Determine the (X, Y) coordinate at the center of the cell enclosing the given text.  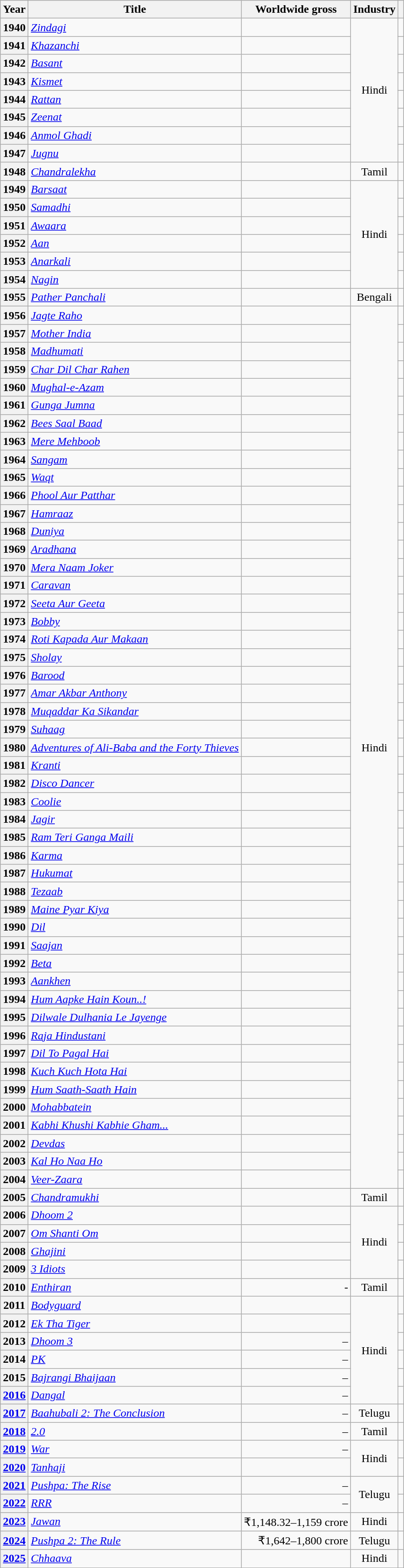
Pushpa: The Rise (135, 1485)
Nagin (135, 279)
1989 (14, 909)
1944 (14, 99)
Title (135, 9)
2000 (14, 1107)
1994 (14, 999)
Mughal-e-Azam (135, 387)
1962 (14, 423)
Mera Naam Joker (135, 567)
1945 (14, 117)
Caravan (135, 585)
1950 (14, 207)
Kranti (135, 765)
Ram Teri Ganga Maili (135, 837)
Tezaab (135, 891)
1964 (14, 459)
1960 (14, 387)
Saajan (135, 945)
Dil To Pagal Hai (135, 1053)
2005 (14, 1197)
Anarkali (135, 261)
1973 (14, 621)
Dangal (135, 1395)
2014 (14, 1359)
2009 (14, 1269)
Coolie (135, 801)
2002 (14, 1143)
Aradhana (135, 549)
1958 (14, 351)
2004 (14, 1179)
1992 (14, 963)
2018 (14, 1431)
1979 (14, 729)
Chandramukhi (135, 1197)
Gunga Jumna (135, 405)
1951 (14, 226)
2013 (14, 1341)
War (135, 1449)
2007 (14, 1233)
Baahubali 2: The Conclusion (135, 1413)
Kabhi Khushi Kabhie Gham... (135, 1125)
Hum Aapke Hain Koun..! (135, 999)
- (296, 1287)
2017 (14, 1413)
2020 (14, 1467)
1948 (14, 171)
Rattan (135, 99)
Samadhi (135, 207)
Char Dil Char Rahen (135, 369)
1996 (14, 1035)
2010 (14, 1287)
PK (135, 1359)
Jawan (135, 1522)
2.0 (135, 1431)
1959 (14, 369)
Worldwide gross (296, 9)
Hukumat (135, 873)
RRR (135, 1503)
Ghajini (135, 1251)
1978 (14, 711)
Jagte Raho (135, 315)
2025 (14, 1559)
Jagir (135, 819)
Waqt (135, 477)
1952 (14, 244)
Bodyguard (135, 1305)
1982 (14, 783)
Sholay (135, 657)
Aan (135, 244)
Awaara (135, 226)
2016 (14, 1395)
1997 (14, 1053)
Bobby (135, 621)
1972 (14, 603)
Kuch Kuch Hota Hai (135, 1071)
1985 (14, 837)
Dil (135, 927)
Madhumati (135, 351)
Pushpa 2: The Rule (135, 1541)
Pather Panchali (135, 297)
Beta (135, 963)
Hamraaz (135, 513)
Chandralekha (135, 171)
Seeta Aur Geeta (135, 603)
₹1,148.32–1,159 crore (296, 1522)
2008 (14, 1251)
2015 (14, 1377)
1967 (14, 513)
1974 (14, 639)
Enthiran (135, 1287)
Tanhaji (135, 1467)
1976 (14, 675)
1983 (14, 801)
Ek Tha Tiger (135, 1323)
1946 (14, 135)
1971 (14, 585)
Aankhen (135, 981)
1941 (14, 45)
Muqaddar Ka Sikandar (135, 711)
2001 (14, 1125)
Veer-Zaara (135, 1179)
Roti Kapada Aur Makaan (135, 639)
1966 (14, 495)
1984 (14, 819)
Mohabbatein (135, 1107)
Adventures of Ali-Baba and the Forty Thieves (135, 747)
Dilwale Dulhania Le Jayenge (135, 1017)
Hum Saath-Saath Hain (135, 1089)
Chhaava (135, 1559)
Suhaag (135, 729)
1998 (14, 1071)
Zeenat (135, 117)
1995 (14, 1017)
Devdas (135, 1143)
1954 (14, 279)
Barood (135, 675)
3 Idiots (135, 1269)
2011 (14, 1305)
1975 (14, 657)
1965 (14, 477)
Industry (374, 9)
2023 (14, 1522)
Zindagi (135, 27)
Amar Akbar Anthony (135, 693)
1987 (14, 873)
1957 (14, 333)
Kal Ho Naa Ho (135, 1161)
1961 (14, 405)
1986 (14, 855)
Mother India (135, 333)
2006 (14, 1215)
1991 (14, 945)
1981 (14, 765)
2019 (14, 1449)
₹1,642–1,800 crore (296, 1541)
1969 (14, 549)
Khazanchi (135, 45)
Sangam (135, 459)
1947 (14, 153)
2021 (14, 1485)
1990 (14, 927)
Karma (135, 855)
1993 (14, 981)
1955 (14, 297)
Raja Hindustani (135, 1035)
Bajrangi Bhaijaan (135, 1377)
Anmol Ghadi (135, 135)
1940 (14, 27)
Dhoom 3 (135, 1341)
2003 (14, 1161)
1999 (14, 1089)
Barsaat (135, 189)
1942 (14, 63)
2012 (14, 1323)
2024 (14, 1541)
1943 (14, 81)
Bengali (374, 297)
Year (14, 9)
Jugnu (135, 153)
Om Shanti Om (135, 1233)
1988 (14, 891)
1968 (14, 531)
Kismet (135, 81)
Basant (135, 63)
Duniya (135, 531)
Maine Pyar Kiya (135, 909)
1949 (14, 189)
1956 (14, 315)
Mere Mehboob (135, 441)
Phool Aur Patthar (135, 495)
1980 (14, 747)
Bees Saal Baad (135, 423)
1970 (14, 567)
1953 (14, 261)
1963 (14, 441)
Dhoom 2 (135, 1215)
1977 (14, 693)
Disco Dancer (135, 783)
2022 (14, 1503)
